Scan for the cell matching the given text and deliver its [x, y] coordinate at center. 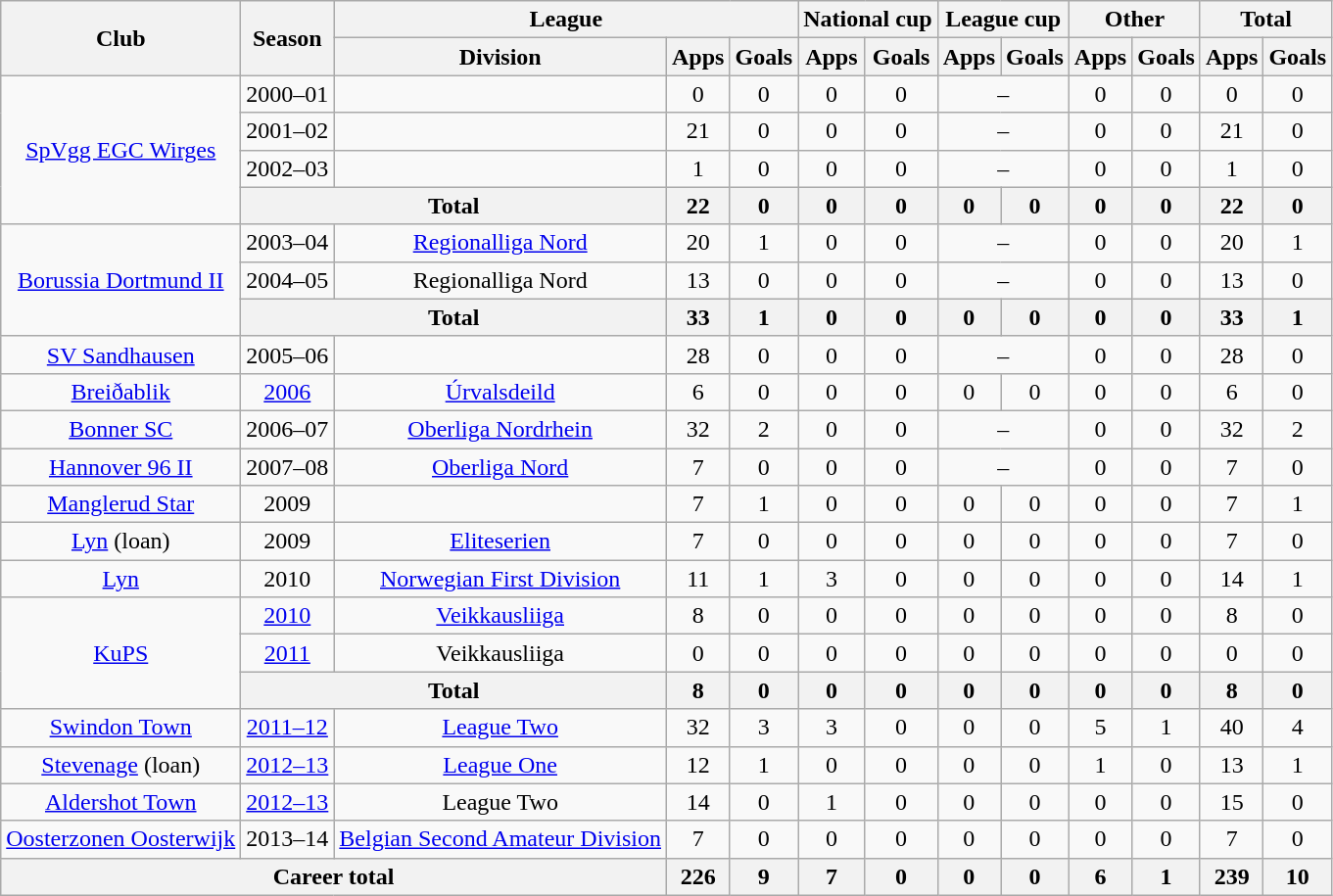
239 [1231, 876]
KuPS [121, 653]
Career total [334, 876]
5 [1100, 728]
Manglerud Star [121, 504]
Norwegian First Division [500, 579]
4 [1298, 728]
12 [698, 765]
National cup [868, 20]
League [566, 20]
Division [500, 57]
11 [698, 579]
Eliteserien [500, 542]
2000–01 [288, 94]
Club [121, 38]
Lyn [121, 579]
2004–05 [288, 280]
Season [288, 38]
Breiðablik [121, 392]
League cup [1003, 20]
Oberliga Nordrhein [500, 429]
Other [1134, 20]
2001–02 [288, 131]
2007–08 [288, 467]
League One [500, 765]
Oosterzonen Oosterwijk [121, 839]
Oberliga Nord [500, 467]
2011–12 [288, 728]
2006–07 [288, 429]
SV Sandhausen [121, 354]
SpVgg EGC Wirges [121, 150]
Úrvalsdeild [500, 392]
Belgian Second Amateur Division [500, 839]
Hannover 96 II [121, 467]
2011 [288, 653]
15 [1231, 802]
2003–04 [288, 243]
Swindon Town [121, 728]
Aldershot Town [121, 802]
Borussia Dortmund II [121, 280]
Bonner SC [121, 429]
226 [698, 876]
40 [1231, 728]
2006 [288, 392]
Lyn (loan) [121, 542]
2013–14 [288, 839]
2005–06 [288, 354]
Stevenage (loan) [121, 765]
2002–03 [288, 168]
9 [764, 876]
10 [1298, 876]
